From the cell containing the given text, extract its center point as [x, y] coordinate. 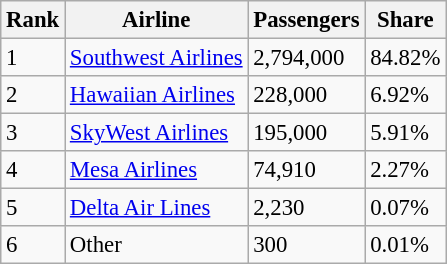
Rank [33, 20]
0.07% [406, 208]
Hawaiian Airlines [156, 95]
4 [33, 170]
228,000 [306, 95]
Passengers [306, 20]
Mesa Airlines [156, 170]
3 [33, 133]
2,230 [306, 208]
Southwest Airlines [156, 58]
84.82% [406, 58]
5.91% [406, 133]
Delta Air Lines [156, 208]
Other [156, 245]
0.01% [406, 245]
Share [406, 20]
2,794,000 [306, 58]
300 [306, 245]
1 [33, 58]
195,000 [306, 133]
SkyWest Airlines [156, 133]
2 [33, 95]
5 [33, 208]
Airline [156, 20]
6.92% [406, 95]
6 [33, 245]
74,910 [306, 170]
2.27% [406, 170]
